From the cell containing the given text, extract its center point as (X, Y) coordinate. 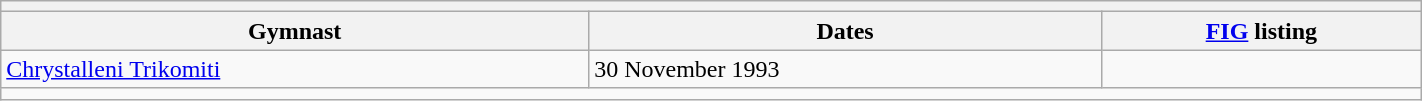
Chrystalleni Trikomiti (295, 69)
30 November 1993 (846, 69)
Gymnast (295, 31)
Dates (846, 31)
FIG listing (1261, 31)
